Extract the (X, Y) coordinate from the center of the cell holding the provided text.  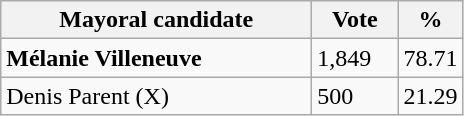
Mayoral candidate (156, 20)
500 (355, 96)
78.71 (430, 58)
Vote (355, 20)
Mélanie Villeneuve (156, 58)
% (430, 20)
1,849 (355, 58)
21.29 (430, 96)
Denis Parent (X) (156, 96)
